Return (x, y) of the center of cell containing provided text 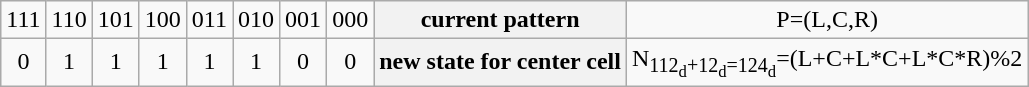
N112d+12d=124d=(L+C+L*C+L*C*R)%2 (826, 62)
P=(L,C,R) (826, 20)
current pattern (500, 20)
001 (304, 20)
011 (209, 20)
111 (24, 20)
new state for center cell (500, 62)
000 (350, 20)
110 (69, 20)
100 (162, 20)
010 (256, 20)
101 (116, 20)
